From the cell containing the given text, extract its center point as (X, Y) coordinate. 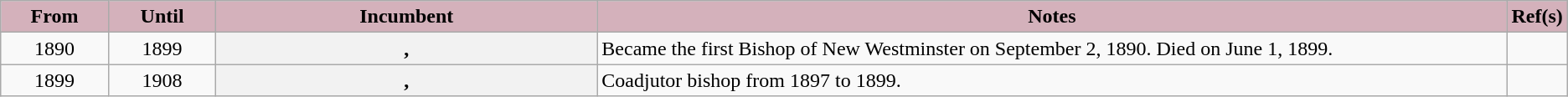
Became the first Bishop of New Westminster on September 2, 1890. Died on June 1, 1899. (1052, 48)
Until (162, 17)
From (55, 17)
Coadjutor bishop from 1897 to 1899. (1052, 80)
Incumbent (407, 17)
Notes (1052, 17)
1908 (162, 80)
Ref(s) (1537, 17)
1890 (55, 48)
